Capture the cell that displays the provided text and extract its (X, Y) central coordinate. 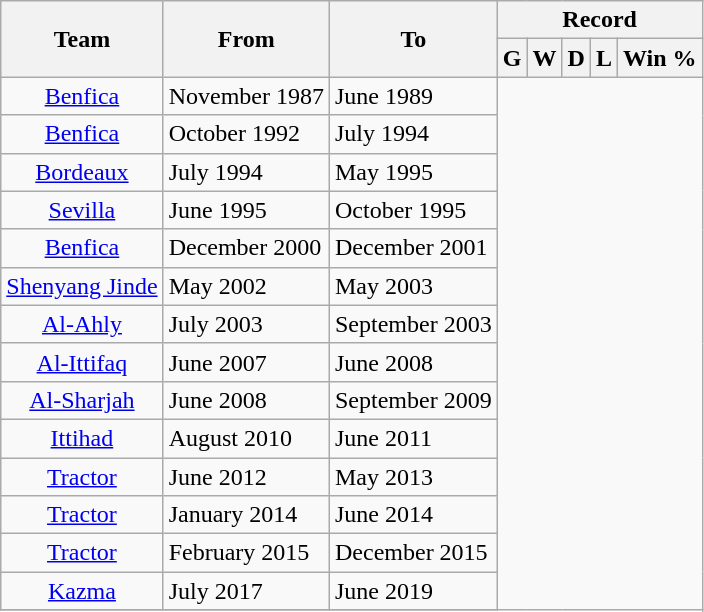
September 2003 (413, 324)
Al-Sharjah (82, 400)
June 2007 (246, 362)
May 2002 (246, 286)
D (576, 58)
From (246, 39)
Win % (660, 58)
L (604, 58)
July 2017 (246, 591)
June 1989 (413, 96)
August 2010 (246, 438)
W (544, 58)
G (512, 58)
May 1995 (413, 172)
June 2012 (246, 477)
Team (82, 39)
February 2015 (246, 553)
December 2001 (413, 248)
July 2003 (246, 324)
Ittihad (82, 438)
November 1987 (246, 96)
Al-Ittifaq (82, 362)
October 1995 (413, 210)
October 1992 (246, 134)
June 2019 (413, 591)
Bordeaux (82, 172)
December 2015 (413, 553)
Sevilla (82, 210)
May 2013 (413, 477)
June 2014 (413, 515)
Al-Ahly (82, 324)
January 2014 (246, 515)
Kazma (82, 591)
December 2000 (246, 248)
September 2009 (413, 400)
Record (600, 20)
June 2011 (413, 438)
May 2003 (413, 286)
Shenyang Jinde (82, 286)
June 1995 (246, 210)
To (413, 39)
